Provide the (x, y) coordinate of the cell's center where the given text is located.  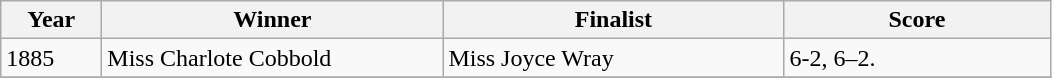
Finalist (614, 20)
1885 (52, 58)
Year (52, 20)
Miss Joyce Wray (614, 58)
Score (917, 20)
6-2, 6–2. (917, 58)
Winner (272, 20)
Miss Charlote Cobbold (272, 58)
